For the text-containing cell, return its midpoint in [x, y] coordinate format. 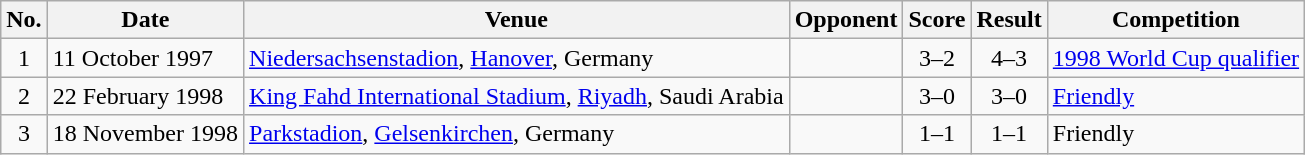
Niedersachsenstadion, Hanover, Germany [517, 58]
Parkstadion, Gelsenkirchen, Germany [517, 134]
Competition [1176, 20]
4–3 [1009, 58]
18 November 1998 [145, 134]
Date [145, 20]
Result [1009, 20]
1 [24, 58]
1998 World Cup qualifier [1176, 58]
Opponent [846, 20]
22 February 1998 [145, 96]
3 [24, 134]
2 [24, 96]
No. [24, 20]
11 October 1997 [145, 58]
3–2 [937, 58]
Score [937, 20]
Venue [517, 20]
King Fahd International Stadium, Riyadh, Saudi Arabia [517, 96]
